Identify which cell holds the provided text, then report its (X, Y) central coordinate. 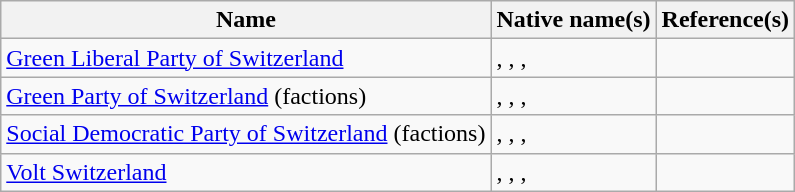
Reference(s) (726, 20)
Social Democratic Party of Switzerland (factions) (246, 134)
Native name(s) (574, 20)
Volt Switzerland (246, 172)
Green Liberal Party of Switzerland (246, 58)
Green Party of Switzerland (factions) (246, 96)
Name (246, 20)
